Pinpoint the cell where the given text exists, returning its [X, Y] midpoint coordinate. 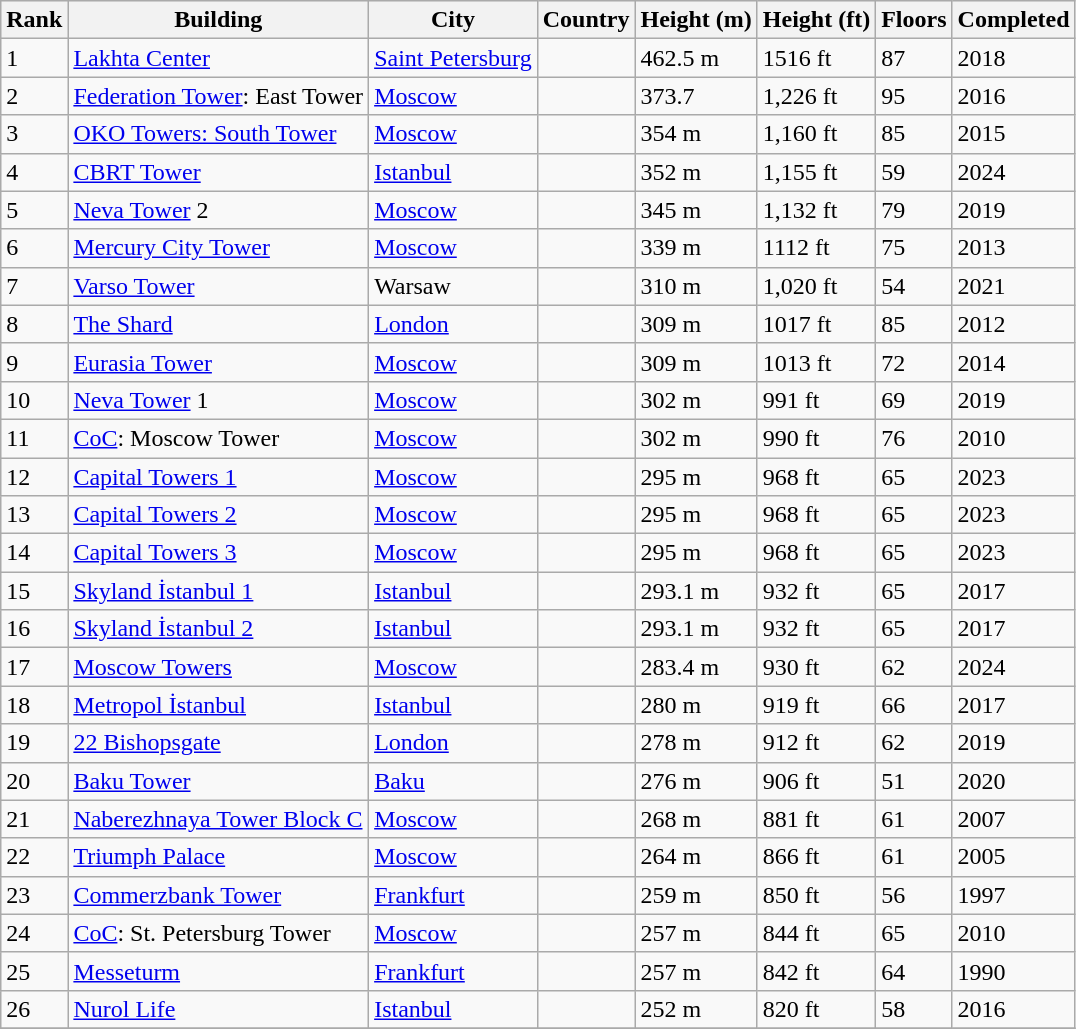
339 m [696, 248]
2 [34, 96]
Building [218, 20]
51 [914, 781]
919 ft [816, 705]
252 m [696, 1009]
310 m [696, 286]
26 [34, 1009]
76 [914, 438]
278 m [696, 743]
66 [914, 705]
Lakhta Center [218, 58]
Baku Tower [218, 781]
Capital Towers 3 [218, 553]
912 ft [816, 743]
22 Bishopsgate [218, 743]
2021 [1014, 286]
Eurasia Tower [218, 362]
15 [34, 591]
2005 [1014, 857]
19 [34, 743]
The Shard [218, 324]
820 ft [816, 1009]
Height (m) [696, 20]
1,132 ft [816, 210]
20 [34, 781]
Skyland İstanbul 2 [218, 629]
8 [34, 324]
Baku [454, 781]
3 [34, 134]
City [454, 20]
280 m [696, 705]
18 [34, 705]
2013 [1014, 248]
1 [34, 58]
Mercury City Tower [218, 248]
58 [914, 1009]
16 [34, 629]
Completed [1014, 20]
1,155 ft [816, 172]
CoC: St. Petersburg Tower [218, 933]
259 m [696, 895]
354 m [696, 134]
13 [34, 515]
64 [914, 971]
87 [914, 58]
881 ft [816, 819]
69 [914, 400]
54 [914, 286]
1997 [1014, 895]
1,160 ft [816, 134]
1990 [1014, 971]
Capital Towers 2 [218, 515]
Naberezhnaya Tower Block C [218, 819]
1013 ft [816, 362]
72 [914, 362]
1516 ft [816, 58]
462.5 m [696, 58]
Neva Tower 2 [218, 210]
373.7 [696, 96]
930 ft [816, 667]
Triumph Palace [218, 857]
2018 [1014, 58]
56 [914, 895]
Messeturm [218, 971]
Metropol İstanbul [218, 705]
Rank [34, 20]
12 [34, 477]
14 [34, 553]
Moscow Towers [218, 667]
9 [34, 362]
2014 [1014, 362]
2012 [1014, 324]
11 [34, 438]
25 [34, 971]
352 m [696, 172]
345 m [696, 210]
990 ft [816, 438]
991 ft [816, 400]
75 [914, 248]
CoC: Moscow Tower [218, 438]
23 [34, 895]
10 [34, 400]
850 ft [816, 895]
Capital Towers 1 [218, 477]
79 [914, 210]
Nurol Life [218, 1009]
1,226 ft [816, 96]
5 [34, 210]
21 [34, 819]
CBRT Tower [218, 172]
Varso Tower [218, 286]
2020 [1014, 781]
17 [34, 667]
1112 ft [816, 248]
OKO Towers: South Tower [218, 134]
283.4 m [696, 667]
906 ft [816, 781]
Floors [914, 20]
Neva Tower 1 [218, 400]
95 [914, 96]
22 [34, 857]
Skyland İstanbul 1 [218, 591]
2015 [1014, 134]
4 [34, 172]
866 ft [816, 857]
Country [586, 20]
276 m [696, 781]
Saint Petersburg [454, 58]
6 [34, 248]
Height (ft) [816, 20]
264 m [696, 857]
1,020 ft [816, 286]
Federation Tower: East Tower [218, 96]
Warsaw [454, 286]
59 [914, 172]
2007 [1014, 819]
842 ft [816, 971]
844 ft [816, 933]
268 m [696, 819]
1017 ft [816, 324]
7 [34, 286]
Commerzbank Tower [218, 895]
24 [34, 933]
